Capture the cell that displays the provided text and extract its [x, y] central coordinate. 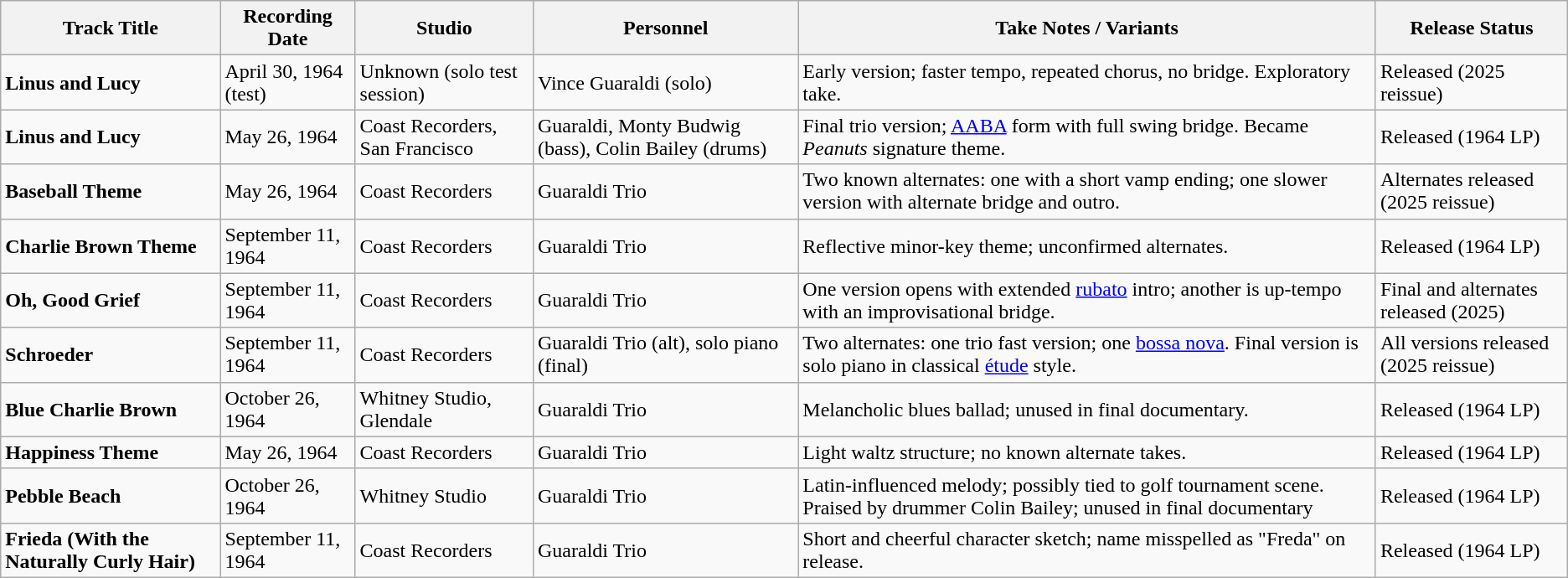
Personnel [665, 28]
Blue Charlie Brown [111, 409]
Charlie Brown Theme [111, 246]
Guaraldi, Monty Budwig (bass), Colin Bailey (drums) [665, 137]
Reflective minor-key theme; unconfirmed alternates. [1087, 246]
Latin-influenced melody; possibly tied to golf tournament scene. Praised by drummer Colin Bailey; unused in final documentary [1087, 496]
Final trio version; AABA form with full swing bridge. Became Peanuts signature theme. [1087, 137]
Two alternates: one trio fast version; one bossa nova. Final version is solo piano in classical étude style. [1087, 355]
Oh, Good Grief [111, 300]
April 30, 1964 (test) [288, 82]
Short and cheerful character sketch; name misspelled as "Freda" on release. [1087, 550]
Track Title [111, 28]
Schroeder [111, 355]
Early version; faster tempo, repeated chorus, no bridge. Exploratory take. [1087, 82]
Guaraldi Trio (alt), solo piano (final) [665, 355]
Recording Date [288, 28]
Frieda (With the Naturally Curly Hair) [111, 550]
All versions released (2025 reissue) [1471, 355]
Release Status [1471, 28]
Melancholic blues ballad; unused in final documentary. [1087, 409]
Unknown (solo test session) [444, 82]
Happiness Theme [111, 452]
Final and alternates released (2025) [1471, 300]
Pebble Beach [111, 496]
Light waltz structure; no known alternate takes. [1087, 452]
Whitney Studio [444, 496]
One version opens with extended rubato intro; another is up-tempo with an improvisational bridge. [1087, 300]
Take Notes / Variants [1087, 28]
Vince Guaraldi (solo) [665, 82]
Studio [444, 28]
Whitney Studio, Glendale [444, 409]
Alternates released (2025 reissue) [1471, 191]
Baseball Theme [111, 191]
Coast Recorders, San Francisco [444, 137]
Released (2025 reissue) [1471, 82]
Two known alternates: one with a short vamp ending; one slower version with alternate bridge and outro. [1087, 191]
